Search for the cell housing the specified text and yield its [X, Y] center coordinate. 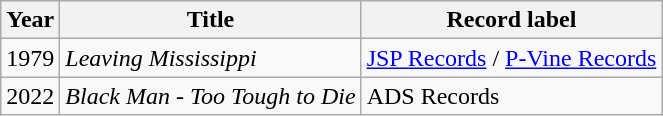
Title [210, 20]
Black Man - Too Tough to Die [210, 96]
JSP Records / P-Vine Records [512, 58]
1979 [30, 58]
Leaving Mississippi [210, 58]
Year [30, 20]
ADS Records [512, 96]
2022 [30, 96]
Record label [512, 20]
